Extract the [x, y] coordinate from the center of the cell holding the provided text.  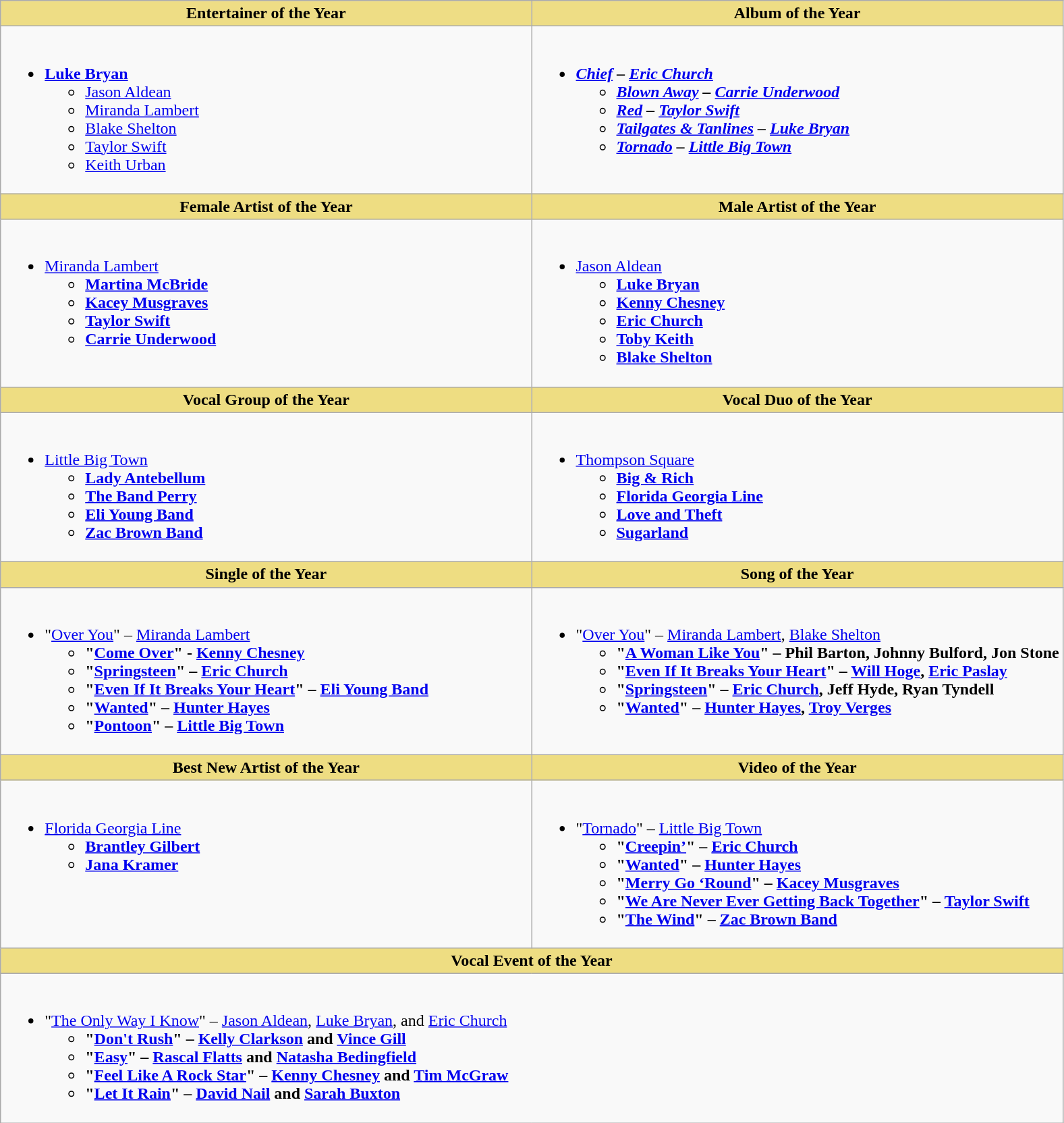
Jason AldeanLuke BryanKenny ChesneyEric ChurchToby KeithBlake Shelton [797, 303]
Vocal Event of the Year [532, 960]
Album of the Year [797, 13]
Vocal Duo of the Year [797, 400]
Vocal Group of the Year [266, 400]
Entertainer of the Year [266, 13]
Male Artist of the Year [797, 207]
Best New Artist of the Year [266, 767]
Thompson SquareBig & RichFlorida Georgia LineLove and TheftSugarland [797, 487]
Video of the Year [797, 767]
Miranda LambertMartina McBrideKacey MusgravesTaylor SwiftCarrie Underwood [266, 303]
Song of the Year [797, 574]
Florida Georgia LineBrantley GilbertJana Kramer [266, 864]
Single of the Year [266, 574]
Little Big TownLady AntebellumThe Band PerryEli Young BandZac Brown Band [266, 487]
Luke BryanJason AldeanMiranda LambertBlake SheltonTaylor SwiftKeith Urban [266, 110]
Chief – Eric ChurchBlown Away – Carrie UnderwoodRed – Taylor SwiftTailgates & Tanlines – Luke BryanTornado – Little Big Town [797, 110]
Female Artist of the Year [266, 207]
